Search for the cell housing the specified text and yield its (X, Y) center coordinate. 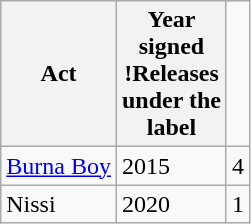
Act (59, 74)
Nissi (59, 204)
Burna Boy (59, 166)
1 (238, 204)
4 (238, 166)
2015 (171, 166)
Year signed!Releases under the label (171, 74)
2020 (171, 204)
